Return [X, Y] of the center of cell containing provided text 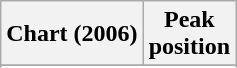
Peakposition [189, 34]
Chart (2006) [72, 34]
